Capture the cell that displays the provided text and extract its [X, Y] central coordinate. 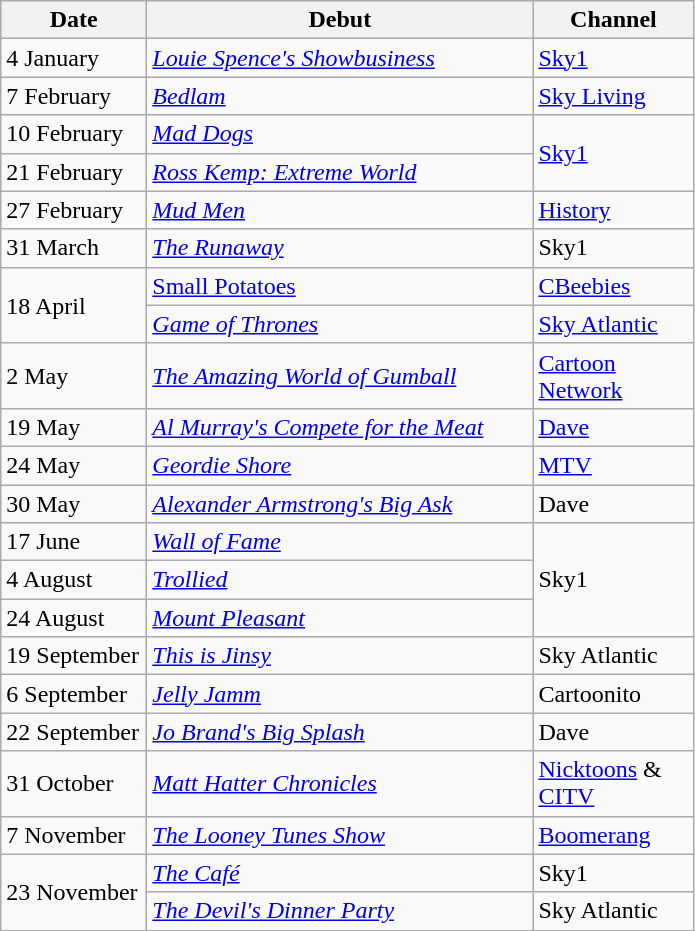
History [614, 210]
This is Jinsy [340, 656]
6 September [74, 694]
17 June [74, 542]
The Runaway [340, 248]
Al Murray's Compete for the Meat [340, 427]
Nicktoons & CITV [614, 784]
Channel [614, 20]
Cartoon Network [614, 376]
Mount Pleasant [340, 618]
Boomerang [614, 835]
MTV [614, 465]
The Devil's Dinner Party [340, 911]
Date [74, 20]
Geordie Shore [340, 465]
Small Potatoes [340, 286]
30 May [74, 503]
4 August [74, 580]
Wall of Fame [340, 542]
The Café [340, 873]
22 September [74, 732]
23 November [74, 892]
10 February [74, 134]
24 August [74, 618]
Jo Brand's Big Splash [340, 732]
CBeebies [614, 286]
Ross Kemp: Extreme World [340, 172]
Cartoonito [614, 694]
2 May [74, 376]
Bedlam [340, 96]
27 February [74, 210]
The Amazing World of Gumball [340, 376]
19 September [74, 656]
Trollied [340, 580]
Game of Thrones [340, 324]
21 February [74, 172]
Mad Dogs [340, 134]
Sky Living [614, 96]
Debut [340, 20]
18 April [74, 305]
Matt Hatter Chronicles [340, 784]
Alexander Armstrong's Big Ask [340, 503]
Mud Men [340, 210]
4 January [74, 58]
The Looney Tunes Show [340, 835]
31 October [74, 784]
24 May [74, 465]
31 March [74, 248]
Louie Spence's Showbusiness [340, 58]
7 February [74, 96]
7 November [74, 835]
19 May [74, 427]
Jelly Jamm [340, 694]
